Identify which cell holds the provided text, then report its [x, y] central coordinate. 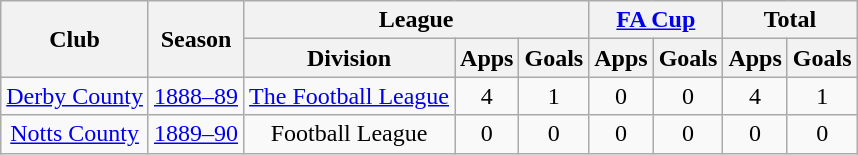
1888–89 [196, 96]
Season [196, 39]
The Football League [350, 96]
FA Cup [656, 20]
Total [790, 20]
1889–90 [196, 134]
Football League [350, 134]
League [416, 20]
Club [75, 39]
Division [350, 58]
Derby County [75, 96]
Notts County [75, 134]
